Capture the cell that displays the provided text and extract its (x, y) central coordinate. 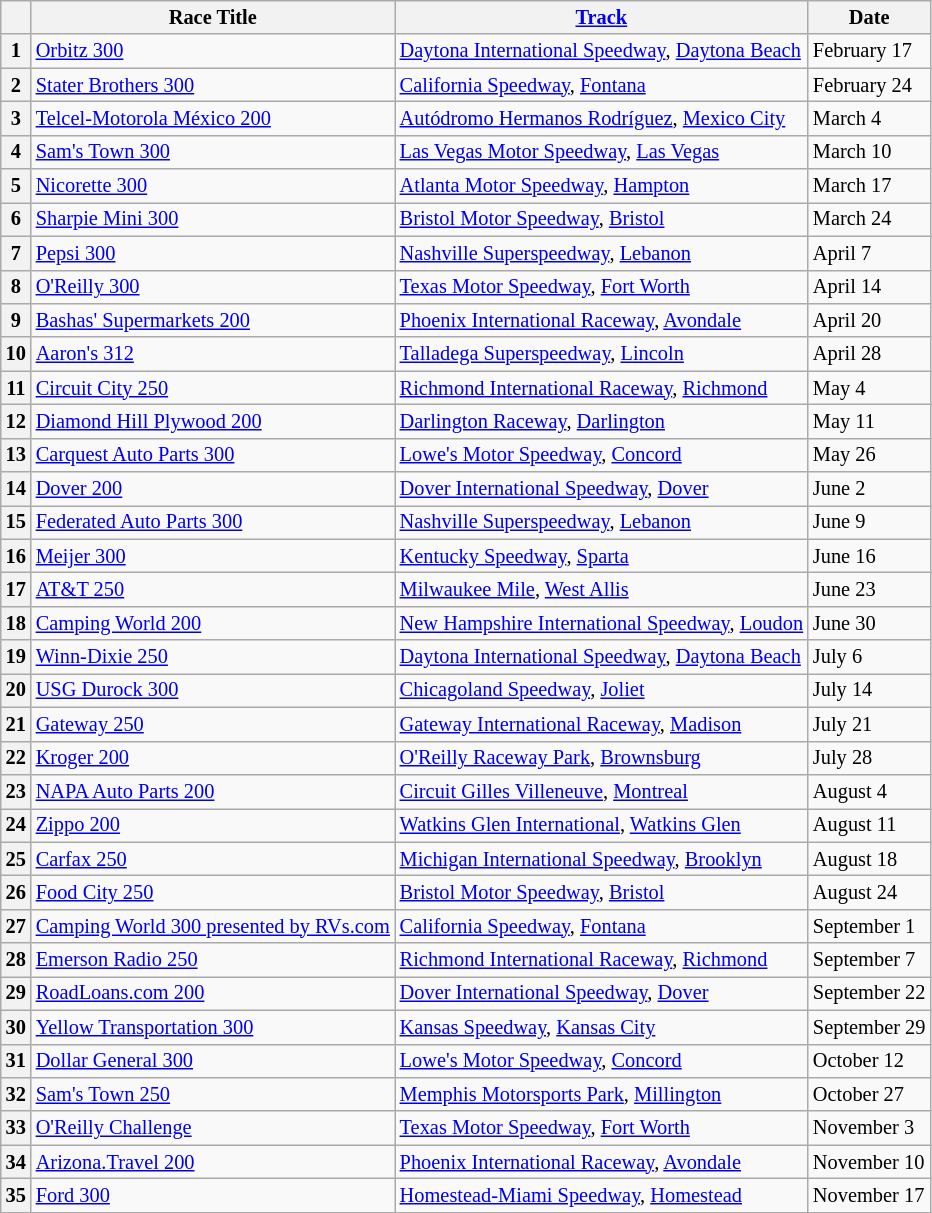
February 24 (869, 85)
O'Reilly Challenge (213, 1128)
24 (16, 825)
Gateway 250 (213, 724)
February 17 (869, 51)
September 1 (869, 926)
Stater Brothers 300 (213, 85)
28 (16, 960)
Nicorette 300 (213, 186)
Zippo 200 (213, 825)
26 (16, 892)
Kroger 200 (213, 758)
Race Title (213, 17)
March 24 (869, 219)
September 29 (869, 1027)
Carquest Auto Parts 300 (213, 455)
New Hampshire International Speedway, Loudon (602, 623)
Ford 300 (213, 1195)
8 (16, 287)
Emerson Radio 250 (213, 960)
Meijer 300 (213, 556)
March 4 (869, 118)
15 (16, 522)
June 16 (869, 556)
NAPA Auto Parts 200 (213, 791)
34 (16, 1162)
Sharpie Mini 300 (213, 219)
Pepsi 300 (213, 253)
Telcel-Motorola México 200 (213, 118)
Michigan International Speedway, Brooklyn (602, 859)
27 (16, 926)
Camping World 200 (213, 623)
Federated Auto Parts 300 (213, 522)
June 23 (869, 589)
Atlanta Motor Speedway, Hampton (602, 186)
August 11 (869, 825)
11 (16, 388)
18 (16, 623)
Kansas Speedway, Kansas City (602, 1027)
April 7 (869, 253)
June 2 (869, 489)
RoadLoans.com 200 (213, 993)
Circuit City 250 (213, 388)
August 24 (869, 892)
Autódromo Hermanos Rodríguez, Mexico City (602, 118)
June 30 (869, 623)
22 (16, 758)
13 (16, 455)
AT&T 250 (213, 589)
5 (16, 186)
Track (602, 17)
April 14 (869, 287)
Orbitz 300 (213, 51)
20 (16, 690)
19 (16, 657)
Memphis Motorsports Park, Millington (602, 1094)
3 (16, 118)
7 (16, 253)
10 (16, 354)
March 17 (869, 186)
July 14 (869, 690)
Sam's Town 300 (213, 152)
Milwaukee Mile, West Allis (602, 589)
July 21 (869, 724)
November 17 (869, 1195)
17 (16, 589)
Circuit Gilles Villeneuve, Montreal (602, 791)
Arizona.Travel 200 (213, 1162)
29 (16, 993)
May 26 (869, 455)
May 11 (869, 421)
6 (16, 219)
Chicagoland Speedway, Joliet (602, 690)
May 4 (869, 388)
1 (16, 51)
July 6 (869, 657)
21 (16, 724)
14 (16, 489)
16 (16, 556)
August 4 (869, 791)
Diamond Hill Plywood 200 (213, 421)
Las Vegas Motor Speedway, Las Vegas (602, 152)
O'Reilly Raceway Park, Brownsburg (602, 758)
Yellow Transportation 300 (213, 1027)
Kentucky Speedway, Sparta (602, 556)
Bashas' Supermarkets 200 (213, 320)
Date (869, 17)
9 (16, 320)
Watkins Glen International, Watkins Glen (602, 825)
April 28 (869, 354)
Aaron's 312 (213, 354)
Dollar General 300 (213, 1061)
33 (16, 1128)
October 27 (869, 1094)
30 (16, 1027)
August 18 (869, 859)
March 10 (869, 152)
31 (16, 1061)
Dover 200 (213, 489)
Darlington Raceway, Darlington (602, 421)
September 22 (869, 993)
Talladega Superspeedway, Lincoln (602, 354)
June 9 (869, 522)
Carfax 250 (213, 859)
November 10 (869, 1162)
Food City 250 (213, 892)
November 3 (869, 1128)
32 (16, 1094)
USG Durock 300 (213, 690)
O'Reilly 300 (213, 287)
2 (16, 85)
September 7 (869, 960)
Sam's Town 250 (213, 1094)
July 28 (869, 758)
25 (16, 859)
Homestead-Miami Speedway, Homestead (602, 1195)
Gateway International Raceway, Madison (602, 724)
35 (16, 1195)
Camping World 300 presented by RVs.com (213, 926)
October 12 (869, 1061)
12 (16, 421)
April 20 (869, 320)
Winn-Dixie 250 (213, 657)
4 (16, 152)
23 (16, 791)
